Determine the (x, y) coordinate at the center of the cell enclosing the given text.  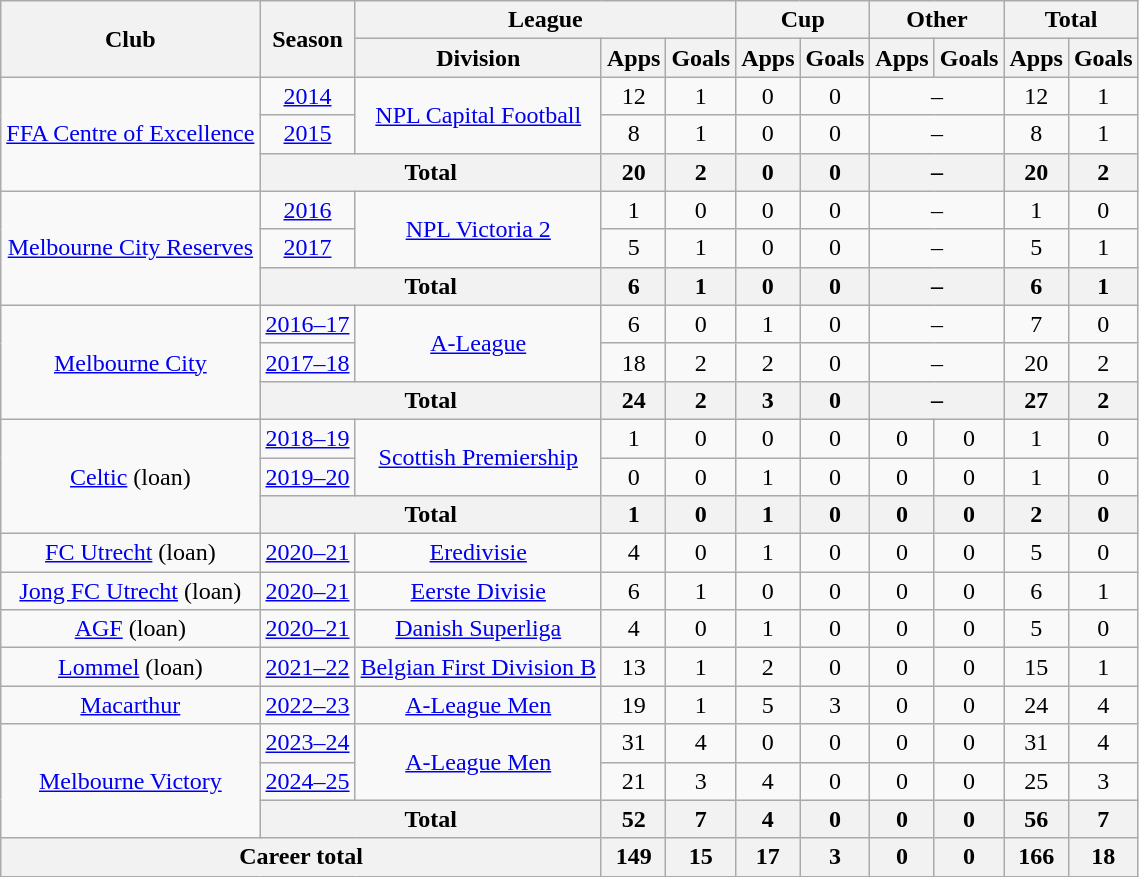
2019–20 (308, 477)
AGF (loan) (130, 629)
FC Utrecht (loan) (130, 553)
21 (633, 781)
Melbourne City (130, 362)
2021–22 (308, 667)
166 (1036, 857)
League (546, 20)
Lommel (loan) (130, 667)
Celtic (loan) (130, 476)
Jong FC Utrecht (loan) (130, 591)
2022–23 (308, 705)
2015 (308, 134)
Scottish Premiership (478, 457)
Melbourne City Reserves (130, 248)
19 (633, 705)
Other (937, 20)
2017 (308, 248)
Season (308, 39)
Macarthur (130, 705)
27 (1036, 400)
13 (633, 667)
Eredivisie (478, 553)
2017–18 (308, 362)
2018–19 (308, 438)
NPL Victoria 2 (478, 229)
Division (478, 58)
NPL Capital Football (478, 115)
Cup (803, 20)
149 (633, 857)
17 (768, 857)
Melbourne Victory (130, 781)
2016–17 (308, 324)
52 (633, 819)
25 (1036, 781)
2014 (308, 96)
Eerste Divisie (478, 591)
Career total (302, 857)
2024–25 (308, 781)
A-League (478, 343)
2016 (308, 210)
Danish Superliga (478, 629)
Club (130, 39)
56 (1036, 819)
2023–24 (308, 743)
Belgian First Division B (478, 667)
FFA Centre of Excellence (130, 134)
